For the text-containing cell, return its midpoint in [X, Y] coordinate format. 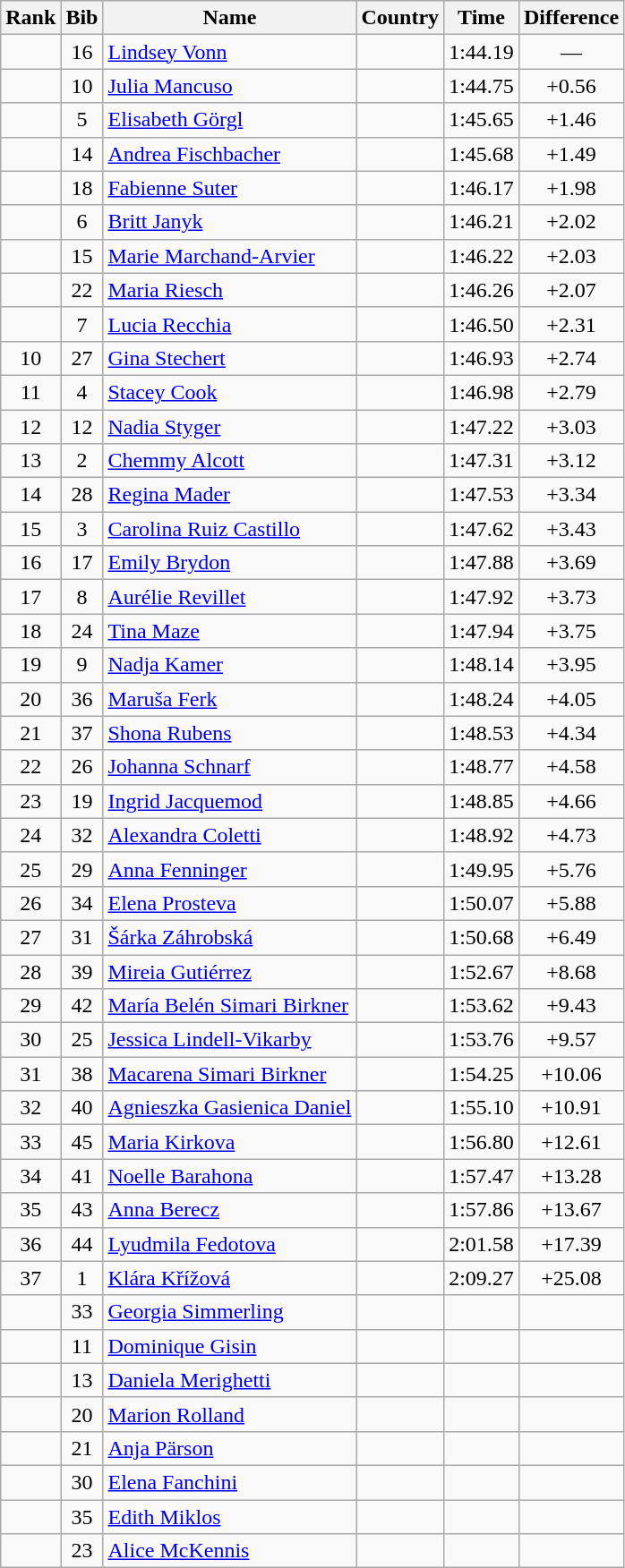
2:09.27 [482, 1278]
Johanna Schnarf [229, 767]
+3.69 [571, 563]
— [571, 52]
Georgia Simmerling [229, 1312]
Stacey Cook [229, 392]
1:44.19 [482, 52]
1:47.53 [482, 495]
1:50.07 [482, 903]
Bib [82, 18]
+3.34 [571, 495]
1:48.92 [482, 835]
+10.91 [571, 1108]
Jessica Lindell-Vikarby [229, 1040]
Elena Fanchini [229, 1482]
1:47.31 [482, 461]
Dominique Gisin [229, 1346]
Agnieszka Gasienica Daniel [229, 1108]
1:46.26 [482, 290]
+2.07 [571, 290]
+3.03 [571, 427]
38 [82, 1074]
6 [82, 222]
1:47.94 [482, 631]
+5.88 [571, 903]
+4.73 [571, 835]
1:48.53 [482, 733]
+4.58 [571, 767]
1:48.77 [482, 767]
Macarena Simari Birkner [229, 1074]
1:57.86 [482, 1210]
+12.61 [571, 1142]
Anja Pärson [229, 1448]
Elena Prosteva [229, 903]
Anna Berecz [229, 1210]
4 [82, 392]
Aurélie Revillet [229, 597]
+1.98 [571, 188]
+4.34 [571, 733]
1:57.47 [482, 1176]
5 [82, 120]
Alice McKennis [229, 1551]
1:46.50 [482, 324]
1:49.95 [482, 869]
Edith Miklos [229, 1517]
2 [82, 461]
Carolina Ruiz Castillo [229, 529]
7 [82, 324]
42 [82, 1006]
39 [82, 971]
Andrea Fischbacher [229, 154]
Emily Brydon [229, 563]
+2.31 [571, 324]
1:52.67 [482, 971]
+2.02 [571, 222]
Lucia Recchia [229, 324]
Difference [571, 18]
+6.49 [571, 937]
+3.73 [571, 597]
Country [400, 18]
1 [82, 1278]
+1.46 [571, 120]
1:47.92 [482, 597]
Klára Křížová [229, 1278]
1:46.98 [482, 392]
1:48.24 [482, 699]
1:45.65 [482, 120]
40 [82, 1108]
Šárka Záhrobská [229, 937]
41 [82, 1176]
1:48.14 [482, 665]
1:50.68 [482, 937]
3 [82, 529]
1:48.85 [482, 801]
Gina Stechert [229, 358]
Lindsey Vonn [229, 52]
Julia Mancuso [229, 86]
Shona Rubens [229, 733]
Mireia Gutiérrez [229, 971]
Nadja Kamer [229, 665]
2:01.58 [482, 1244]
44 [82, 1244]
Noelle Barahona [229, 1176]
+3.12 [571, 461]
Ingrid Jacquemod [229, 801]
Time [482, 18]
1:46.22 [482, 256]
9 [82, 665]
+3.95 [571, 665]
+2.03 [571, 256]
+0.56 [571, 86]
Name [229, 18]
+2.74 [571, 358]
Regina Mader [229, 495]
+5.76 [571, 869]
1:53.76 [482, 1040]
43 [82, 1210]
Daniela Merighetti [229, 1380]
1:47.88 [482, 563]
Maria Kirkova [229, 1142]
1:47.62 [482, 529]
Britt Janyk [229, 222]
+4.05 [571, 699]
1:46.17 [482, 188]
Marie Marchand-Arvier [229, 256]
Lyudmila Fedotova [229, 1244]
1:46.93 [482, 358]
Fabienne Suter [229, 188]
Marion Rolland [229, 1414]
Alexandra Coletti [229, 835]
1:46.21 [482, 222]
Nadia Styger [229, 427]
Rank [30, 18]
Tina Maze [229, 631]
8 [82, 597]
Elisabeth Görgl [229, 120]
+9.57 [571, 1040]
1:56.80 [482, 1142]
+1.49 [571, 154]
María Belén Simari Birkner [229, 1006]
+10.06 [571, 1074]
1:45.68 [482, 154]
+25.08 [571, 1278]
+13.67 [571, 1210]
Chemmy Alcott [229, 461]
1:44.75 [482, 86]
+9.43 [571, 1006]
+8.68 [571, 971]
+3.75 [571, 631]
1:47.22 [482, 427]
45 [82, 1142]
+13.28 [571, 1176]
1:54.25 [482, 1074]
Maria Riesch [229, 290]
+2.79 [571, 392]
+3.43 [571, 529]
Anna Fenninger [229, 869]
1:53.62 [482, 1006]
+17.39 [571, 1244]
Maruša Ferk [229, 699]
+4.66 [571, 801]
1:55.10 [482, 1108]
